Detect which cell encompasses the target text, then output its [X, Y] center coordinate. 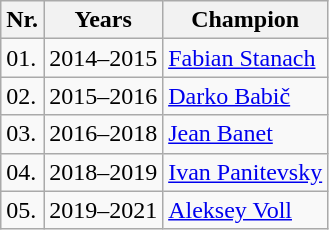
Jean Banet [246, 134]
Fabian Stanach [246, 58]
Nr. [22, 20]
2016–2018 [104, 134]
01. [22, 58]
2018–2019 [104, 172]
2019–2021 [104, 210]
2014–2015 [104, 58]
2015–2016 [104, 96]
Ivan Panitevsky [246, 172]
03. [22, 134]
Darko Babič [246, 96]
Years [104, 20]
05. [22, 210]
04. [22, 172]
Champion [246, 20]
02. [22, 96]
Aleksey Voll [246, 210]
